Find where the given text appears and provide that cell's center as [x, y] coordinate. 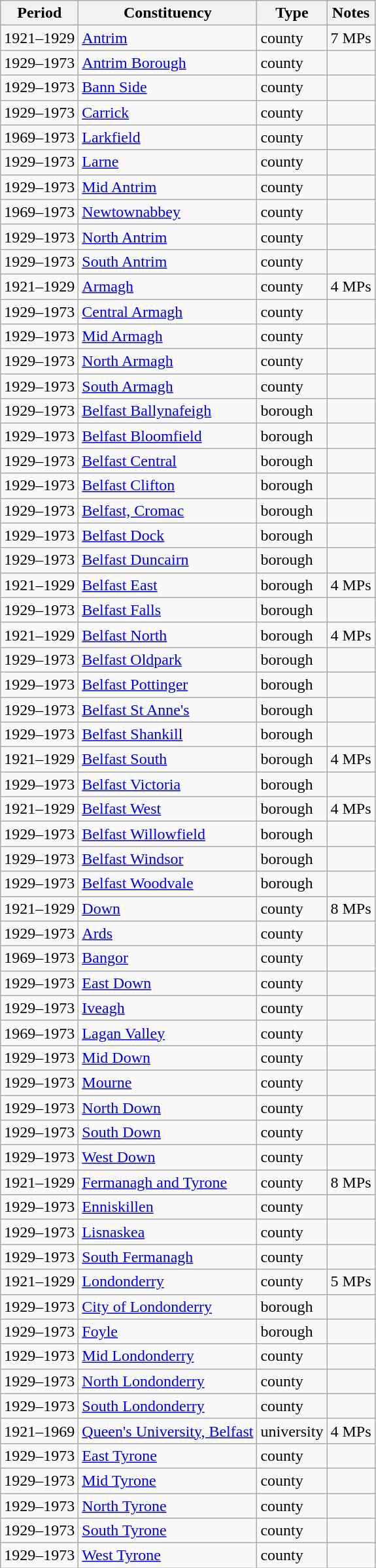
Mourne [167, 1082]
Belfast North [167, 635]
North Down [167, 1108]
South Armagh [167, 386]
Carrick [167, 112]
5 MPs [350, 1282]
Belfast Ballynafeigh [167, 411]
Belfast Willowfield [167, 834]
East Down [167, 983]
Larkfield [167, 137]
South Londonderry [167, 1406]
Londonderry [167, 1282]
Belfast Pottinger [167, 684]
Larne [167, 162]
Belfast Clifton [167, 486]
Belfast East [167, 585]
North Tyrone [167, 1505]
Belfast Bloomfield [167, 436]
West Down [167, 1158]
Period [39, 13]
1921–1969 [39, 1431]
Type [292, 13]
West Tyrone [167, 1556]
Belfast Shankill [167, 735]
City of Londonderry [167, 1307]
Queen's University, Belfast [167, 1431]
Notes [350, 13]
Belfast Dock [167, 535]
Belfast, Cromac [167, 510]
North Antrim [167, 237]
Antrim Borough [167, 63]
South Antrim [167, 261]
Armagh [167, 286]
Mid Londonderry [167, 1356]
Mid Down [167, 1058]
Central Armagh [167, 312]
Belfast South [167, 759]
Bangor [167, 958]
Antrim [167, 38]
Belfast Windsor [167, 859]
Belfast Victoria [167, 784]
North Armagh [167, 361]
university [292, 1431]
Belfast St Anne's [167, 709]
Belfast Oldpark [167, 659]
Mid Antrim [167, 187]
Mid Armagh [167, 337]
North Londonderry [167, 1381]
Lisnaskea [167, 1232]
Foyle [167, 1331]
Bann Side [167, 88]
Newtownabbey [167, 212]
South Fermanagh [167, 1257]
Belfast Woodvale [167, 884]
7 MPs [350, 38]
Ards [167, 933]
South Tyrone [167, 1531]
Belfast West [167, 809]
Enniskillen [167, 1207]
South Down [167, 1133]
Belfast Falls [167, 610]
Iveagh [167, 1008]
Mid Tyrone [167, 1480]
Belfast Central [167, 461]
Belfast Duncairn [167, 560]
Fermanagh and Tyrone [167, 1182]
Constituency [167, 13]
East Tyrone [167, 1456]
Lagan Valley [167, 1033]
Down [167, 909]
